Search for the cell housing the specified text and yield its (X, Y) center coordinate. 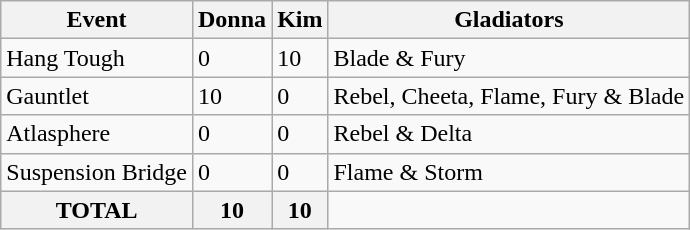
Gladiators (509, 20)
Atlasphere (97, 134)
Donna (232, 20)
Suspension Bridge (97, 172)
Flame & Storm (509, 172)
Kim (300, 20)
Rebel & Delta (509, 134)
Gauntlet (97, 96)
Hang Tough (97, 58)
TOTAL (97, 210)
Blade & Fury (509, 58)
Rebel, Cheeta, Flame, Fury & Blade (509, 96)
Event (97, 20)
